Output the [x, y] coordinate of the center of the cell containing the given text.  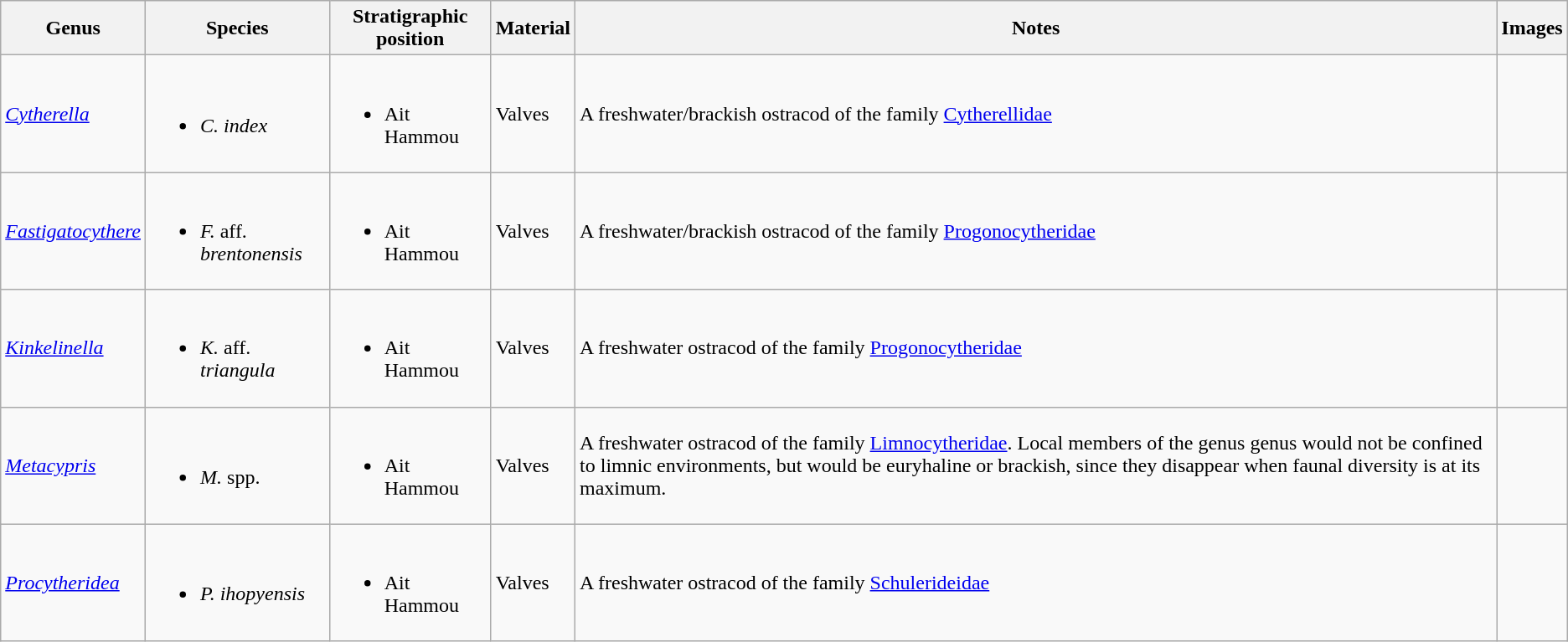
Stratigraphic position [410, 28]
K. aff. triangula [238, 348]
Fastigatocythere [74, 231]
P. ihopyensis [238, 583]
Cytherella [74, 114]
Procytheridea [74, 583]
Species [238, 28]
A freshwater ostracod of the family Progonocytheridae [1036, 348]
Metacypris [74, 465]
A freshwater/brackish ostracod of the family Cytherellidae [1036, 114]
Genus [74, 28]
F. aff. brentonensis [238, 231]
Images [1532, 28]
A freshwater ostracod of the family Schulerideidae [1036, 583]
M. spp. [238, 465]
Notes [1036, 28]
A freshwater/brackish ostracod of the family Progonocytheridae [1036, 231]
Kinkelinella [74, 348]
Material [533, 28]
C. index [238, 114]
